Find where the given text appears and provide that cell's center as [X, Y] coordinate. 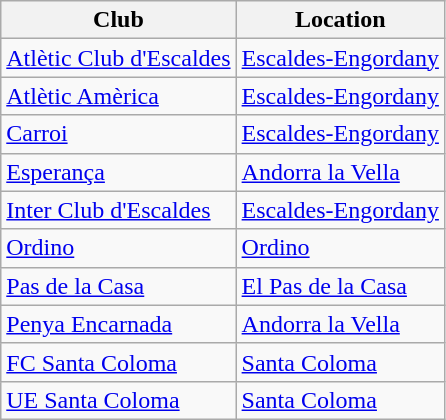
Atlètic Club d'Escaldes [118, 58]
Location [340, 20]
Inter Club d'Escaldes [118, 210]
Pas de la Casa [118, 286]
Esperança [118, 172]
UE Santa Coloma [118, 400]
Penya Encarnada [118, 324]
Atlètic Amèrica [118, 96]
Carroi [118, 134]
Club [118, 20]
FC Santa Coloma [118, 362]
El Pas de la Casa [340, 286]
